Pinpoint the cell where the given text exists, returning its [x, y] midpoint coordinate. 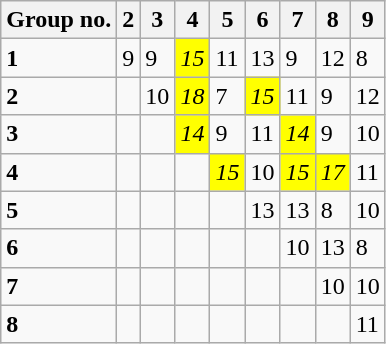
Group no. [59, 20]
1 [59, 58]
17 [332, 172]
18 [192, 96]
